For the text-containing cell, return its midpoint in [x, y] coordinate format. 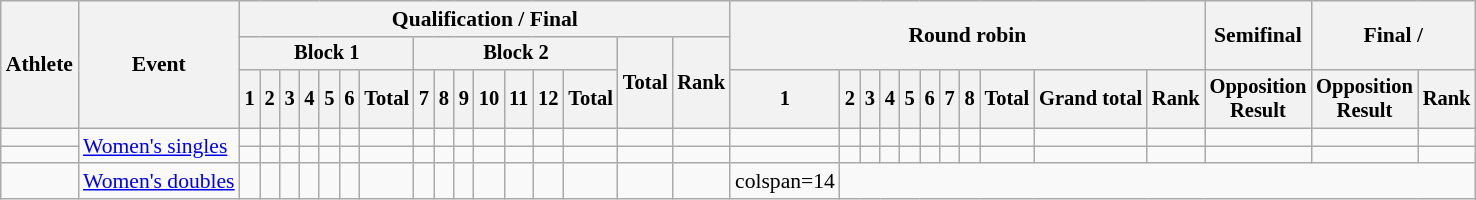
colspan=14 [785, 182]
Event [159, 64]
Qualification / Final [485, 19]
Semifinal [1258, 36]
Block 1 [327, 54]
Grand total [1090, 99]
10 [489, 99]
Final / [1393, 36]
Round robin [968, 36]
11 [518, 99]
Athlete [40, 64]
Women's doubles [159, 182]
9 [464, 99]
Block 2 [516, 54]
12 [548, 99]
Women's singles [159, 146]
